Scan for the cell matching the given text and deliver its (X, Y) coordinate at center. 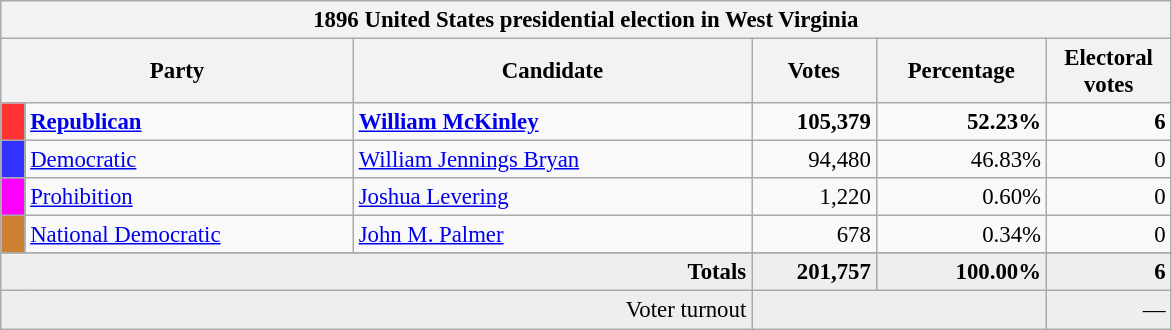
52.23% (961, 122)
1896 United States presidential election in West Virginia (586, 20)
105,379 (814, 122)
46.83% (961, 160)
100.00% (961, 273)
94,480 (814, 160)
Republican (189, 122)
William McKinley (552, 122)
Electoral votes (1108, 72)
Joshua Levering (552, 197)
1,220 (814, 197)
Percentage (961, 72)
Prohibition (189, 197)
678 (814, 235)
Democratic (189, 160)
0.34% (961, 235)
Votes (814, 72)
Party (178, 72)
0.60% (961, 197)
201,757 (814, 273)
John M. Palmer (552, 235)
William Jennings Bryan (552, 160)
Voter turnout (376, 310)
Totals (376, 273)
National Democratic (189, 235)
Candidate (552, 72)
— (1108, 310)
